Determine the (X, Y) coordinate at the center of the cell enclosing the given text.  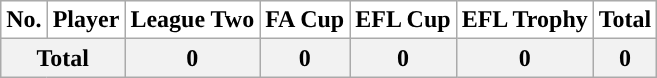
League Two (192, 20)
FA Cup (305, 20)
EFL Trophy (524, 20)
EFL Cup (403, 20)
No. (24, 20)
Player (86, 20)
